Detect which cell encompasses the target text, then output its [x, y] center coordinate. 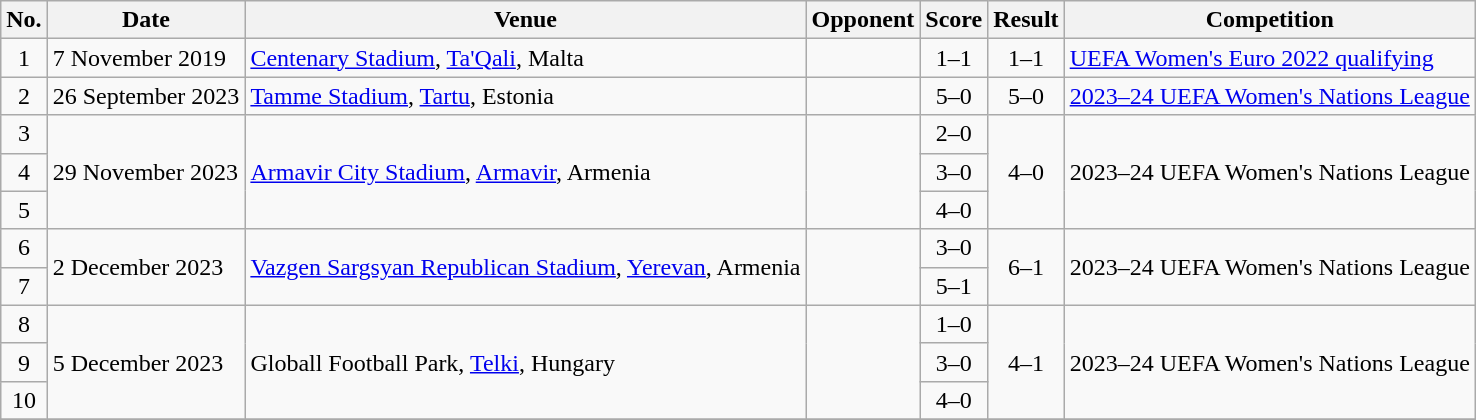
UEFA Women's Euro 2022 qualifying [1270, 58]
6 [24, 248]
7 [24, 286]
29 November 2023 [146, 172]
Opponent [863, 20]
4–1 [1026, 362]
5–1 [954, 286]
Date [146, 20]
5 [24, 210]
10 [24, 400]
8 [24, 324]
Tamme Stadium, Tartu, Estonia [526, 96]
7 November 2019 [146, 58]
4 [24, 172]
1 [24, 58]
Centenary Stadium, Ta'Qali, Malta [526, 58]
3 [24, 134]
2–0 [954, 134]
Result [1026, 20]
26 September 2023 [146, 96]
Globall Football Park, Telki, Hungary [526, 362]
Venue [526, 20]
6–1 [1026, 267]
5 December 2023 [146, 362]
No. [24, 20]
2 [24, 96]
Competition [1270, 20]
Armavir City Stadium, Armavir, Armenia [526, 172]
1–0 [954, 324]
Vazgen Sargsyan Republican Stadium, Yerevan, Armenia [526, 267]
2 December 2023 [146, 267]
Score [954, 20]
9 [24, 362]
